For the text-containing cell, return its midpoint in (X, Y) coordinate format. 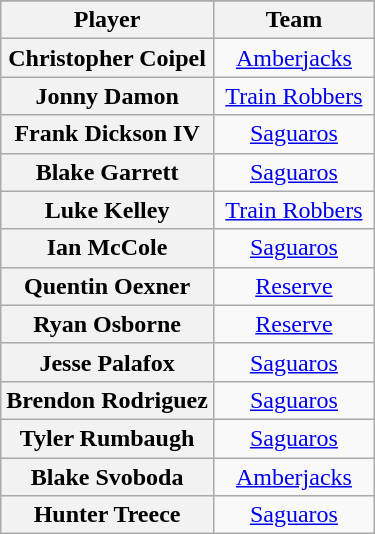
Blake Garrett (108, 172)
Christopher Coipel (108, 58)
Luke Kelley (108, 210)
Jonny Damon (108, 96)
Brendon Rodriguez (108, 400)
Hunter Treece (108, 515)
Ryan Osborne (108, 324)
Tyler Rumbaugh (108, 438)
Player (108, 20)
Team (294, 20)
Blake Svoboda (108, 477)
Jesse Palafox (108, 362)
Frank Dickson IV (108, 134)
Ian McCole (108, 248)
Quentin Oexner (108, 286)
